For the text-containing cell, return its midpoint in [x, y] coordinate format. 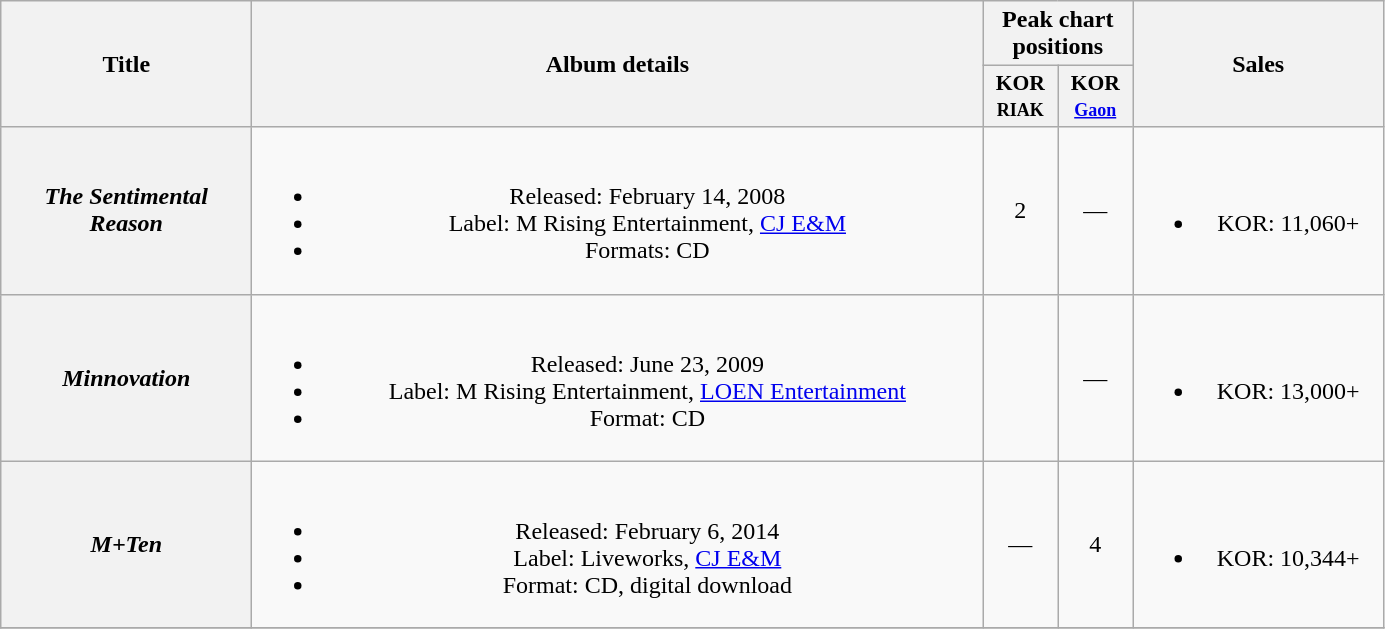
KOR: 11,060+ [1258, 210]
4 [1096, 544]
Released: February 14, 2008Label: M Rising Entertainment, CJ E&MFormats: CD [618, 210]
Sales [1258, 64]
KORRIAK [1020, 96]
Minnovation [126, 378]
Title [126, 64]
KORGaon [1096, 96]
The Sentimental Reason [126, 210]
Peak chart positions [1058, 34]
Released: June 23, 2009Label: M Rising Entertainment, LOEN EntertainmentFormat: CD [618, 378]
KOR: 13,000+ [1258, 378]
KOR: 10,344+ [1258, 544]
Released: February 6, 2014Label: Liveworks, CJ E&MFormat: CD, digital download [618, 544]
M+Ten [126, 544]
2 [1020, 210]
Album details [618, 64]
